Determine the (X, Y) coordinate at the center of the cell enclosing the given text.  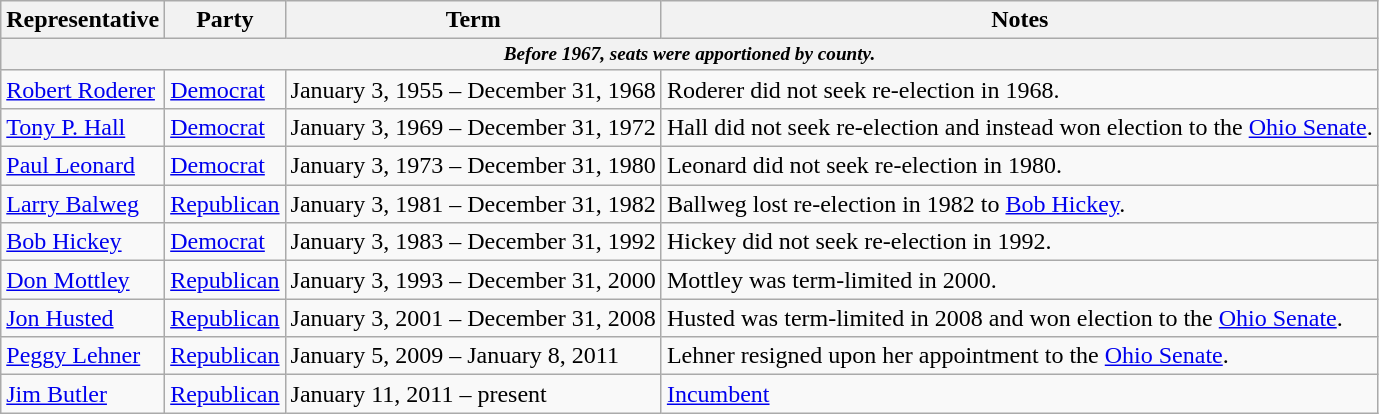
Peggy Lehner (83, 356)
Jim Butler (83, 394)
Before 1967, seats were apportioned by county. (690, 55)
January 3, 1973 – December 31, 1980 (473, 166)
Party (225, 20)
January 11, 2011 – present (473, 394)
Husted was term-limited in 2008 and won election to the Ohio Senate. (1020, 318)
Jon Husted (83, 318)
January 3, 1993 – December 31, 2000 (473, 280)
January 3, 1969 – December 31, 1972 (473, 128)
Tony P. Hall (83, 128)
Lehner resigned upon her appointment to the Ohio Senate. (1020, 356)
January 3, 1981 – December 31, 1982 (473, 204)
Larry Balweg (83, 204)
Don Mottley (83, 280)
Paul Leonard (83, 166)
Incumbent (1020, 394)
January 5, 2009 – January 8, 2011 (473, 356)
January 3, 1983 – December 31, 1992 (473, 242)
Term (473, 20)
Roderer did not seek re-election in 1968. (1020, 89)
Robert Roderer (83, 89)
Hall did not seek re-election and instead won election to the Ohio Senate. (1020, 128)
Ballweg lost re-election in 1982 to Bob Hickey. (1020, 204)
Notes (1020, 20)
Leonard did not seek re-election in 1980. (1020, 166)
Bob Hickey (83, 242)
Representative (83, 20)
Mottley was term-limited in 2000. (1020, 280)
January 3, 1955 – December 31, 1968 (473, 89)
Hickey did not seek re-election in 1992. (1020, 242)
January 3, 2001 – December 31, 2008 (473, 318)
